Scan for the cell matching the given text and deliver its [X, Y] coordinate at center. 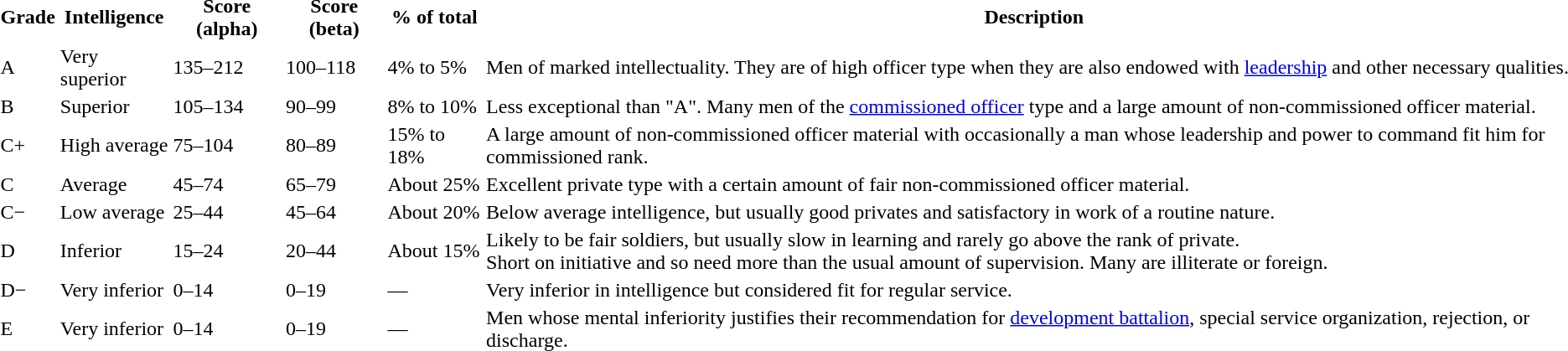
15–24 [227, 251]
45–74 [227, 184]
High average [114, 146]
15% to 18% [434, 146]
— [434, 290]
Average [114, 184]
0–19 [334, 290]
Low average [114, 212]
100–118 [334, 67]
8% to 10% [434, 106]
Very superior [114, 67]
45–64 [334, 212]
About 25% [434, 184]
135–212 [227, 67]
4% to 5% [434, 67]
Very inferior [114, 290]
About 20% [434, 212]
105–134 [227, 106]
Inferior [114, 251]
0–14 [227, 290]
About 15% [434, 251]
20–44 [334, 251]
90–99 [334, 106]
65–79 [334, 184]
75–104 [227, 146]
Superior [114, 106]
80–89 [334, 146]
25–44 [227, 212]
